Provide the (X, Y) coordinate of the cell's center where the given text is located.  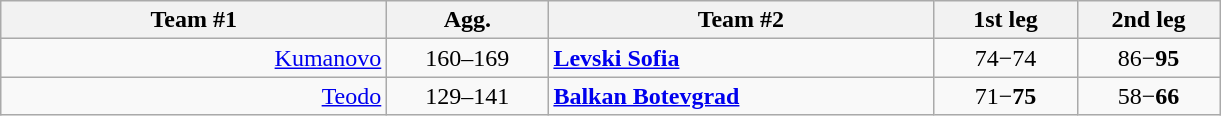
58−66 (1148, 96)
2nd leg (1148, 20)
1st leg (1006, 20)
74−74 (1006, 58)
129–141 (468, 96)
Team #2 (741, 20)
71−75 (1006, 96)
Kumanovo (194, 58)
86−95 (1148, 58)
Balkan Botevgrad (741, 96)
Teodo (194, 96)
160–169 (468, 58)
Agg. (468, 20)
Team #1 (194, 20)
Levski Sofia (741, 58)
